Detect which cell encompasses the target text, then output its [x, y] center coordinate. 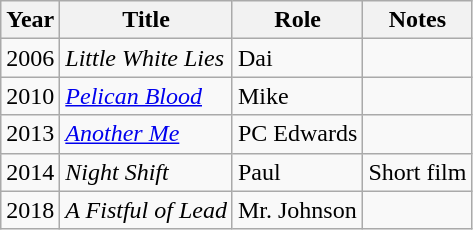
Night Shift [146, 172]
Year [30, 20]
Role [297, 20]
A Fistful of Lead [146, 210]
Short film [418, 172]
2018 [30, 210]
PC Edwards [297, 134]
Mr. Johnson [297, 210]
2006 [30, 58]
Mike [297, 96]
Title [146, 20]
2013 [30, 134]
2014 [30, 172]
Notes [418, 20]
2010 [30, 96]
Pelican Blood [146, 96]
Dai [297, 58]
Little White Lies [146, 58]
Another Me [146, 134]
Paul [297, 172]
